Return (x, y) of the center of cell containing provided text 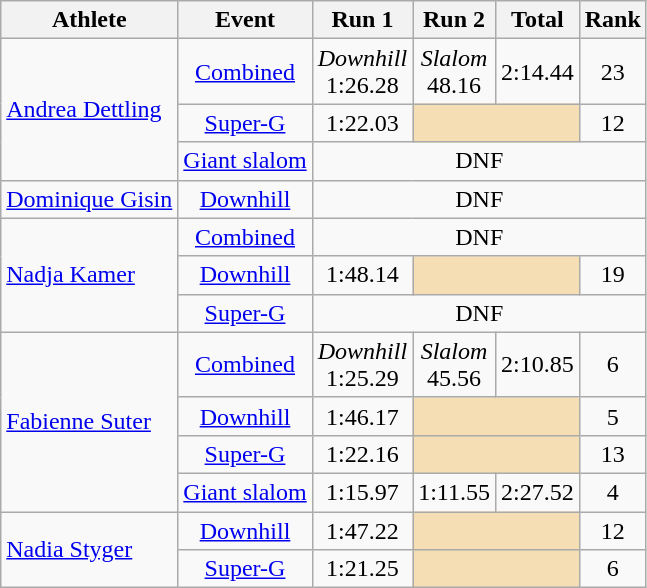
1:21.25 (362, 569)
Athlete (90, 20)
2:27.52 (537, 492)
1:46.17 (362, 416)
Nadia Styger (90, 550)
Slalom45.56 (454, 364)
Slalom48.16 (454, 72)
23 (612, 72)
2:10.85 (537, 364)
Dominique Gisin (90, 199)
19 (612, 275)
1:15.97 (362, 492)
1:11.55 (454, 492)
1:22.16 (362, 454)
5 (612, 416)
Rank (612, 20)
Downhill1:26.28 (362, 72)
Run 2 (454, 20)
2:14.44 (537, 72)
Andrea Dettling (90, 110)
13 (612, 454)
1:22.03 (362, 123)
Nadja Kamer (90, 275)
Run 1 (362, 20)
1:47.22 (362, 531)
1:48.14 (362, 275)
4 (612, 492)
Total (537, 20)
Downhill1:25.29 (362, 364)
Fabienne Suter (90, 422)
Event (245, 20)
